Provide the (X, Y) coordinate of the cell's center where the given text is located.  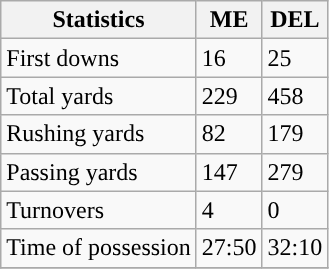
147 (229, 172)
27:50 (229, 248)
Statistics (99, 20)
ME (229, 20)
279 (295, 172)
179 (295, 134)
0 (295, 210)
4 (229, 210)
DEL (295, 20)
16 (229, 58)
229 (229, 96)
458 (295, 96)
Turnovers (99, 210)
First downs (99, 58)
82 (229, 134)
32:10 (295, 248)
Time of possession (99, 248)
Passing yards (99, 172)
25 (295, 58)
Total yards (99, 96)
Rushing yards (99, 134)
